Capture the cell that displays the provided text and extract its (x, y) central coordinate. 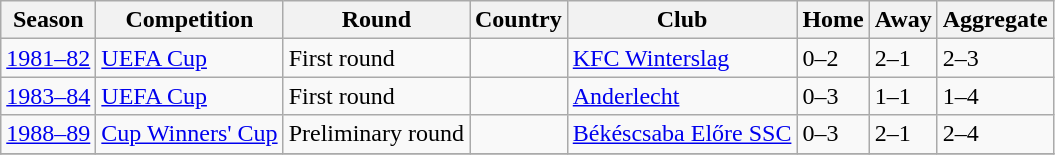
Aggregate (995, 20)
Home (833, 20)
1–1 (903, 96)
Cup Winners' Cup (190, 134)
2–3 (995, 58)
Preliminary round (376, 134)
Békéscsaba Előre SSC (682, 134)
0–2 (833, 58)
Round (376, 20)
1981–82 (48, 58)
Country (519, 20)
2–4 (995, 134)
Competition (190, 20)
Season (48, 20)
Anderlecht (682, 96)
1988–89 (48, 134)
Away (903, 20)
Club (682, 20)
1–4 (995, 96)
1983–84 (48, 96)
KFC Winterslag (682, 58)
